From the cell containing the given text, extract its center point as [X, Y] coordinate. 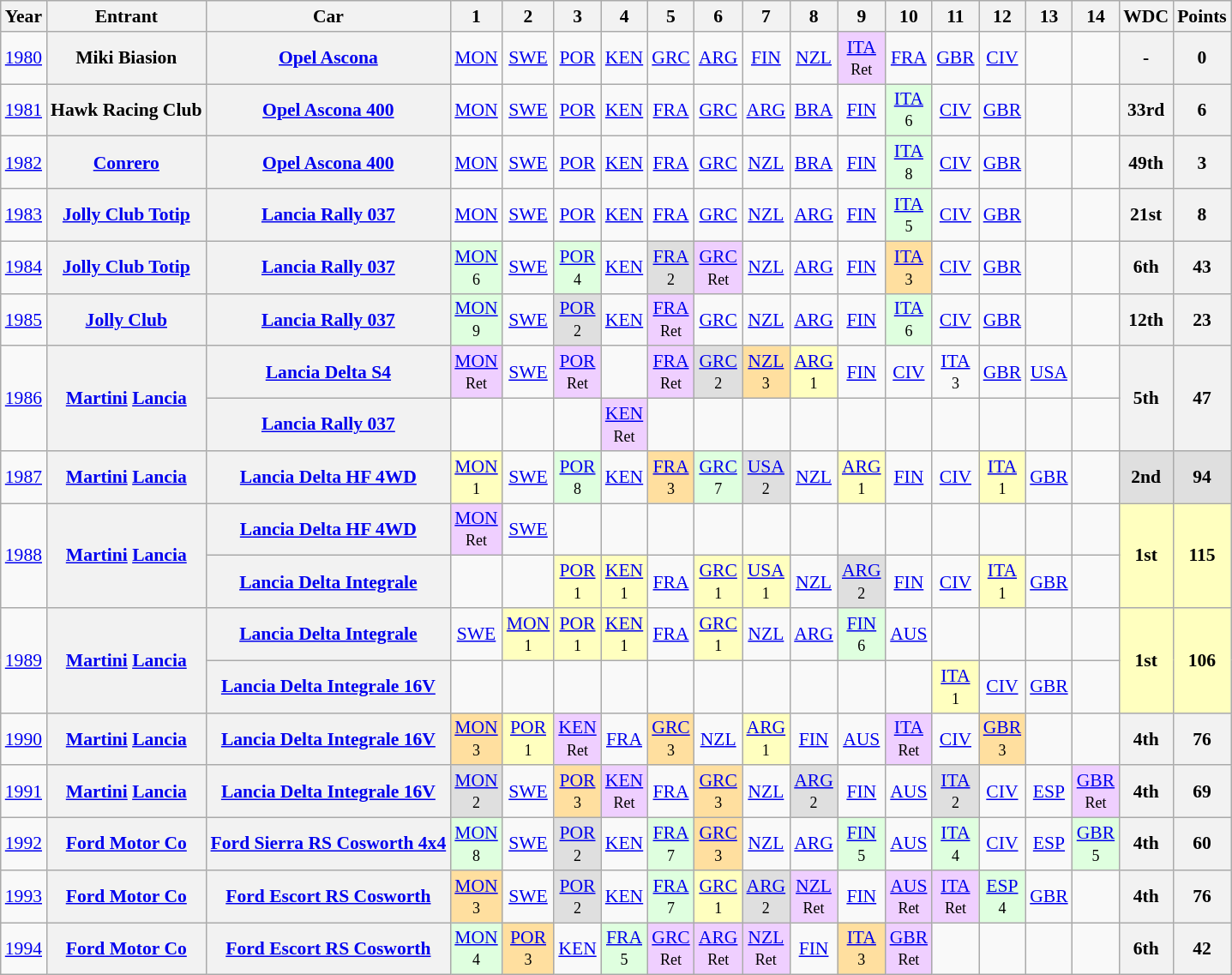
7 [766, 16]
- [1145, 58]
GRC2 [718, 372]
0 [1202, 58]
Hawk Racing Club [126, 110]
1988 [24, 556]
1990 [24, 739]
1992 [24, 844]
USA1 [766, 581]
1991 [24, 792]
1 [477, 16]
Conrero [126, 163]
Jolly Club [126, 319]
Miki Biasion [126, 58]
Entrant [126, 16]
1983 [24, 214]
USA2 [766, 477]
49th [1145, 163]
69 [1202, 792]
14 [1096, 16]
Year [24, 16]
POR8 [577, 477]
FRA3 [670, 477]
5 [670, 16]
1985 [24, 319]
1982 [24, 163]
MON6 [477, 268]
11 [955, 16]
ESP4 [1003, 897]
115 [1202, 556]
47 [1202, 399]
9 [862, 16]
Points [1202, 16]
GRC7 [718, 477]
5th [1145, 399]
ARGRet [718, 948]
21st [1145, 214]
POR4 [577, 268]
106 [1202, 660]
12 [1003, 16]
MON2 [477, 792]
Ford Sierra RS Cosworth 4x4 [329, 844]
1989 [24, 660]
AUSRet [909, 897]
4 [624, 16]
PORRet [577, 372]
NZL3 [766, 372]
GBR5 [1096, 844]
Opel Ascona [329, 58]
1980 [24, 58]
1984 [24, 268]
12th [1145, 319]
13 [1049, 16]
43 [1202, 268]
WDC [1145, 16]
10 [909, 16]
Lancia Delta S4 [329, 372]
Car [329, 16]
33rd [1145, 110]
2 [528, 16]
ITA8 [909, 163]
1987 [24, 477]
MON9 [477, 319]
FIN6 [862, 635]
USA [1049, 372]
2nd [1145, 477]
ITA2 [955, 792]
MON8 [477, 844]
94 [1202, 477]
ITA4 [955, 844]
1981 [24, 110]
1994 [24, 948]
FRA2 [670, 268]
1993 [24, 897]
MON4 [477, 948]
23 [1202, 319]
1986 [24, 399]
60 [1202, 844]
FRA5 [624, 948]
GBR3 [1003, 739]
FIN5 [862, 844]
42 [1202, 948]
ITA5 [909, 214]
